Identify which cell holds the provided text, then report its [x, y] central coordinate. 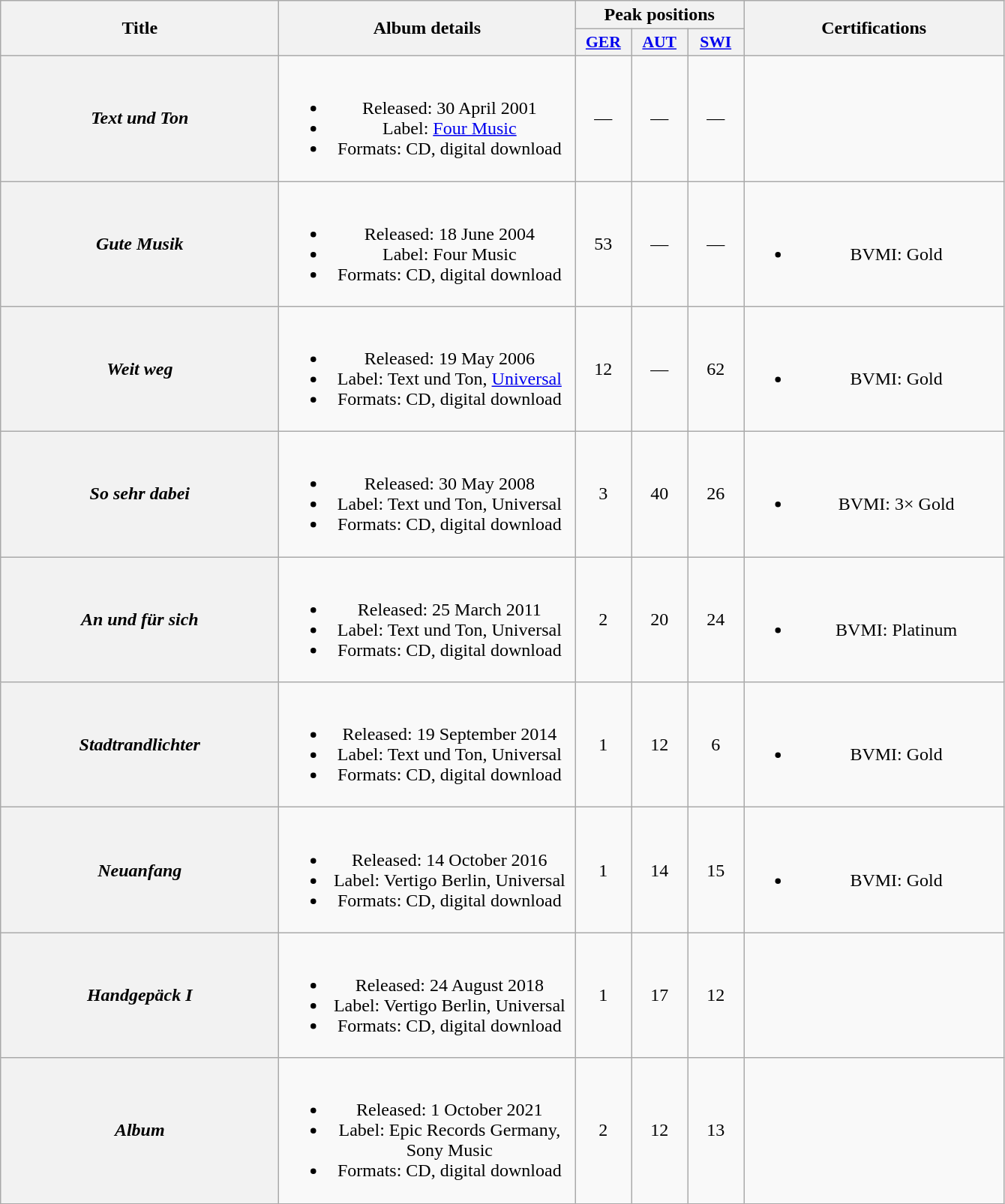
Peak positions [660, 15]
14 [660, 870]
26 [715, 495]
Album details [427, 28]
Gute Musik [139, 244]
Stadtrandlichter [139, 745]
Certifications [874, 28]
17 [660, 996]
AUT [660, 43]
Released: 25 March 2011Label: Text und Ton, UniversalFormats: CD, digital download [427, 619]
Released: 18 June 2004Label: Four MusicFormats: CD, digital download [427, 244]
Released: 1 October 2021Label: Epic Records Germany, Sony MusicFormats: CD, digital download [427, 1131]
Released: 19 September 2014Label: Text und Ton, UniversalFormats: CD, digital download [427, 745]
Released: 30 May 2008Label: Text und Ton, UniversalFormats: CD, digital download [427, 495]
An und für sich [139, 619]
Text und Ton [139, 118]
SWI [715, 43]
15 [715, 870]
62 [715, 369]
Handgepäck I [139, 996]
Released: 14 October 2016Label: Vertigo Berlin, UniversalFormats: CD, digital download [427, 870]
Released: 19 May 2006Label: Text und Ton, UniversalFormats: CD, digital download [427, 369]
GER [603, 43]
20 [660, 619]
40 [660, 495]
53 [603, 244]
Album [139, 1131]
BVMI: 3× Gold [874, 495]
Released: 30 April 2001Label: Four MusicFormats: CD, digital download [427, 118]
Title [139, 28]
Released: 24 August 2018Label: Vertigo Berlin, UniversalFormats: CD, digital download [427, 996]
BVMI: Platinum [874, 619]
24 [715, 619]
3 [603, 495]
Neuanfang [139, 870]
6 [715, 745]
Weit weg [139, 369]
So sehr dabei [139, 495]
13 [715, 1131]
